Detect which cell encompasses the target text, then output its (x, y) center coordinate. 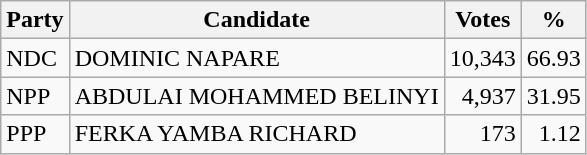
Party (35, 20)
66.93 (554, 58)
Candidate (256, 20)
10,343 (482, 58)
FERKA YAMBA RICHARD (256, 134)
1.12 (554, 134)
PPP (35, 134)
Votes (482, 20)
% (554, 20)
NPP (35, 96)
DOMINIC NAPARE (256, 58)
NDC (35, 58)
31.95 (554, 96)
ABDULAI MOHAMMED BELINYI (256, 96)
4,937 (482, 96)
173 (482, 134)
